Return the (X, Y) coordinate for the center point of the cell that contains the specified text.  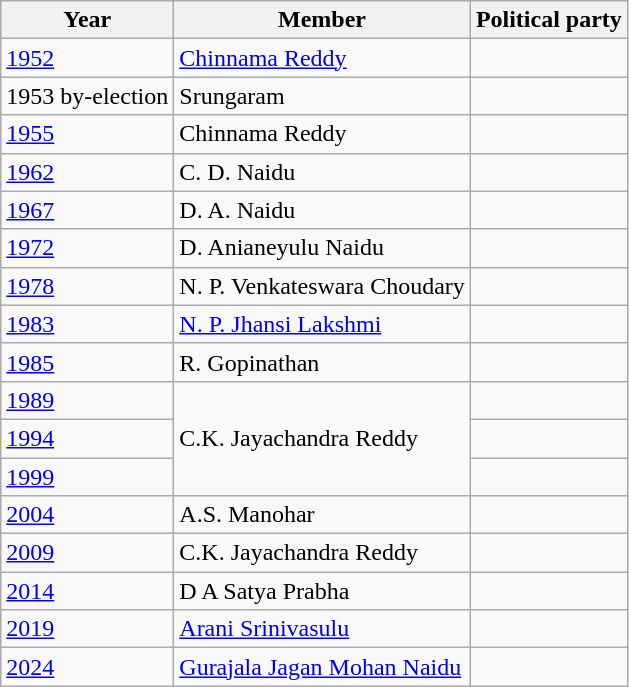
C. D. Naidu (322, 172)
2014 (88, 591)
1967 (88, 210)
2009 (88, 553)
2019 (88, 629)
1972 (88, 248)
1983 (88, 324)
Arani Srinivasulu (322, 629)
1985 (88, 362)
D. A. Naidu (322, 210)
1952 (88, 58)
Gurajala Jagan Mohan Naidu (322, 667)
D A Satya Prabha (322, 591)
1955 (88, 134)
1994 (88, 438)
N. P. Jhansi Lakshmi (322, 324)
2024 (88, 667)
A.S. Manohar (322, 515)
1989 (88, 400)
N. P. Venkateswara Choudary (322, 286)
D. Anianeyulu Naidu (322, 248)
Political party (548, 20)
R. Gopinathan (322, 362)
Srungaram (322, 96)
2004 (88, 515)
1978 (88, 286)
1999 (88, 477)
1962 (88, 172)
Member (322, 20)
1953 by-election (88, 96)
Year (88, 20)
